From the cell containing the given text, extract its center point as [X, Y] coordinate. 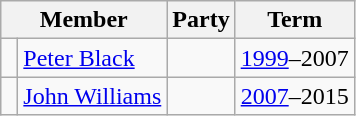
Party [201, 20]
Member [84, 20]
2007–2015 [294, 96]
Peter Black [92, 58]
Term [294, 20]
1999–2007 [294, 58]
John Williams [92, 96]
